Output the (X, Y) coordinate of the center of the cell containing the given text.  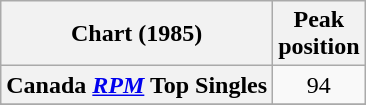
94 (319, 85)
Canada RPM Top Singles (137, 85)
Peakposition (319, 34)
Chart (1985) (137, 34)
